Capture the cell that displays the provided text and extract its [x, y] central coordinate. 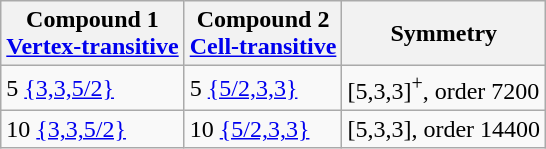
Symmetry [444, 34]
5 {5/2,3,3} [263, 88]
10 {5/2,3,3} [263, 129]
[5,3,3], order 14400 [444, 129]
5 {3,3,5/2} [92, 88]
Compound 1Vertex-transitive [92, 34]
10 {3,3,5/2} [92, 129]
[5,3,3]+, order 7200 [444, 88]
Compound 2Cell-transitive [263, 34]
